Find where the given text appears and provide that cell's center as (x, y) coordinate. 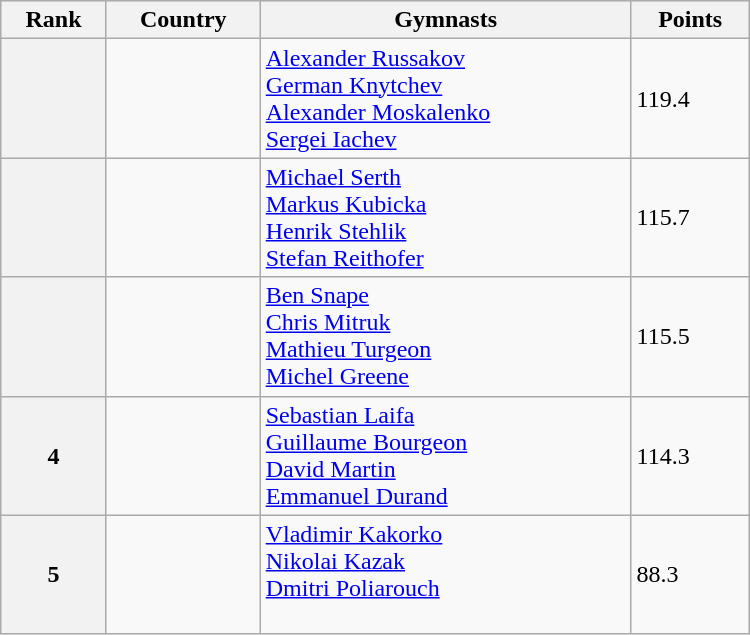
Ben Snape Chris Mitruk Mathieu Turgeon Michel Greene (446, 336)
4 (54, 456)
114.3 (690, 456)
Rank (54, 20)
Michael Serth Markus Kubicka Henrik Stehlik Stefan Reithofer (446, 218)
Points (690, 20)
Sebastian Laifa Guillaume Bourgeon David Martin Emmanuel Durand (446, 456)
Alexander Russakov German Knytchev Alexander Moskalenko Sergei Iachev (446, 98)
115.5 (690, 336)
Gymnasts (446, 20)
Country (183, 20)
Vladimir Kakorko Nikolai Kazak Dmitri Poliarouch (446, 574)
115.7 (690, 218)
5 (54, 574)
88.3 (690, 574)
119.4 (690, 98)
